Extract the (x, y) coordinate from the center of the cell holding the provided text.  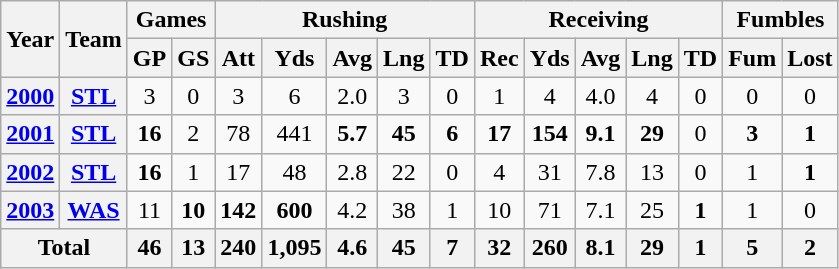
142 (238, 210)
25 (652, 210)
2.0 (352, 96)
38 (404, 210)
22 (404, 172)
Year (30, 39)
Team (94, 39)
Rec (499, 58)
5 (752, 248)
11 (149, 210)
1,095 (294, 248)
Fum (752, 58)
2003 (30, 210)
31 (550, 172)
4.0 (600, 96)
2002 (30, 172)
WAS (94, 210)
441 (294, 134)
8.1 (600, 248)
Rushing (345, 20)
4.6 (352, 248)
260 (550, 248)
48 (294, 172)
4.2 (352, 210)
Total (64, 248)
GS (194, 58)
Fumbles (780, 20)
2000 (30, 96)
7.8 (600, 172)
7.1 (600, 210)
71 (550, 210)
Games (170, 20)
78 (238, 134)
46 (149, 248)
Receiving (598, 20)
7 (452, 248)
Lost (810, 58)
2.8 (352, 172)
2001 (30, 134)
Att (238, 58)
240 (238, 248)
154 (550, 134)
32 (499, 248)
GP (149, 58)
5.7 (352, 134)
600 (294, 210)
9.1 (600, 134)
